Detect which cell encompasses the target text, then output its (X, Y) center coordinate. 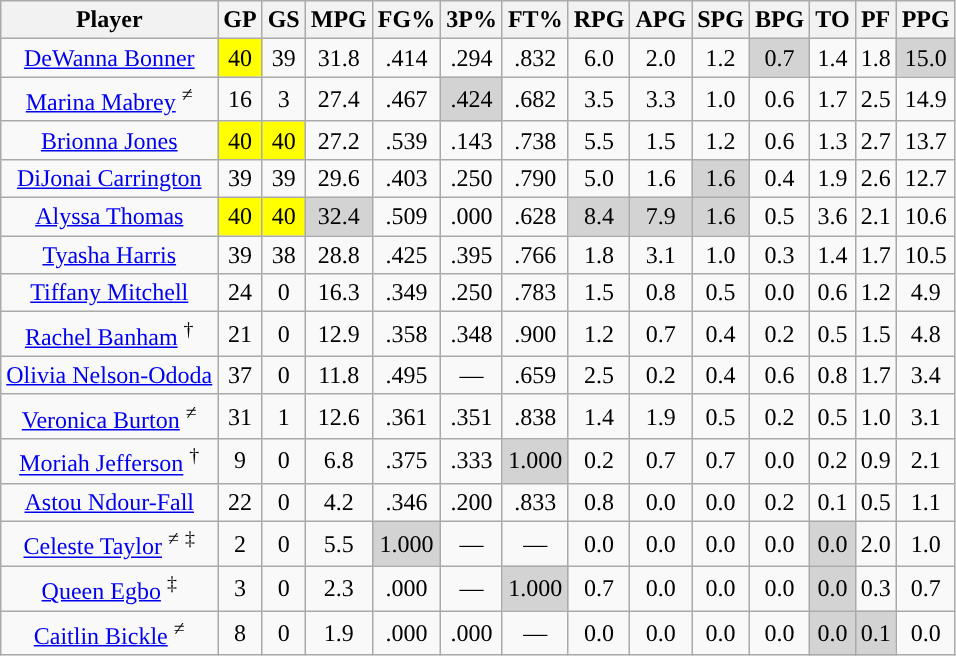
27.2 (338, 140)
Caitlin Bickle ≠ (110, 634)
2 (240, 544)
4.2 (338, 502)
32.4 (338, 217)
MPG (338, 20)
FG% (406, 20)
Tyasha Harris (110, 255)
7.9 (661, 217)
0.9 (876, 462)
6.0 (599, 58)
.659 (535, 375)
Astou Ndour-Fall (110, 502)
.358 (406, 334)
.832 (535, 58)
37 (240, 375)
Player (110, 20)
2.3 (338, 588)
Moriah Jefferson † (110, 462)
.348 (472, 334)
31.8 (338, 58)
RPG (599, 20)
.900 (535, 334)
Celeste Taylor ≠ ‡ (110, 544)
12.6 (338, 416)
29.6 (338, 178)
.424 (472, 100)
SPG (721, 20)
.790 (535, 178)
.628 (535, 217)
28.8 (338, 255)
.346 (406, 502)
8.4 (599, 217)
.738 (535, 140)
3P% (472, 20)
24 (240, 293)
.375 (406, 462)
Veronica Burton ≠ (110, 416)
3.4 (926, 375)
14.9 (926, 100)
DiJonai Carrington (110, 178)
10.6 (926, 217)
27.4 (338, 100)
.495 (406, 375)
GS (284, 20)
.351 (472, 416)
4.9 (926, 293)
.361 (406, 416)
2.7 (876, 140)
GP (240, 20)
3.3 (661, 100)
31 (240, 416)
1.3 (832, 140)
.333 (472, 462)
.395 (472, 255)
12.9 (338, 334)
22 (240, 502)
4.8 (926, 334)
.294 (472, 58)
11.8 (338, 375)
.783 (535, 293)
8 (240, 634)
.200 (472, 502)
.425 (406, 255)
38 (284, 255)
3.6 (832, 217)
.682 (535, 100)
.766 (535, 255)
.467 (406, 100)
PF (876, 20)
.833 (535, 502)
10.5 (926, 255)
2.6 (876, 178)
6.8 (338, 462)
.838 (535, 416)
9 (240, 462)
1 (284, 416)
PPG (926, 20)
12.7 (926, 178)
Marina Mabrey ≠ (110, 100)
1.1 (926, 502)
TO (832, 20)
16 (240, 100)
Alyssa Thomas (110, 217)
21 (240, 334)
.509 (406, 217)
Olivia Nelson-Ododa (110, 375)
FT% (535, 20)
.143 (472, 140)
BPG (779, 20)
13.7 (926, 140)
.539 (406, 140)
.414 (406, 58)
.403 (406, 178)
DeWanna Bonner (110, 58)
5.0 (599, 178)
Queen Egbo ‡ (110, 588)
15.0 (926, 58)
3.5 (599, 100)
Brionna Jones (110, 140)
Rachel Banham † (110, 334)
Tiffany Mitchell (110, 293)
APG (661, 20)
16.3 (338, 293)
.349 (406, 293)
